Scan for the cell matching the given text and deliver its (X, Y) coordinate at center. 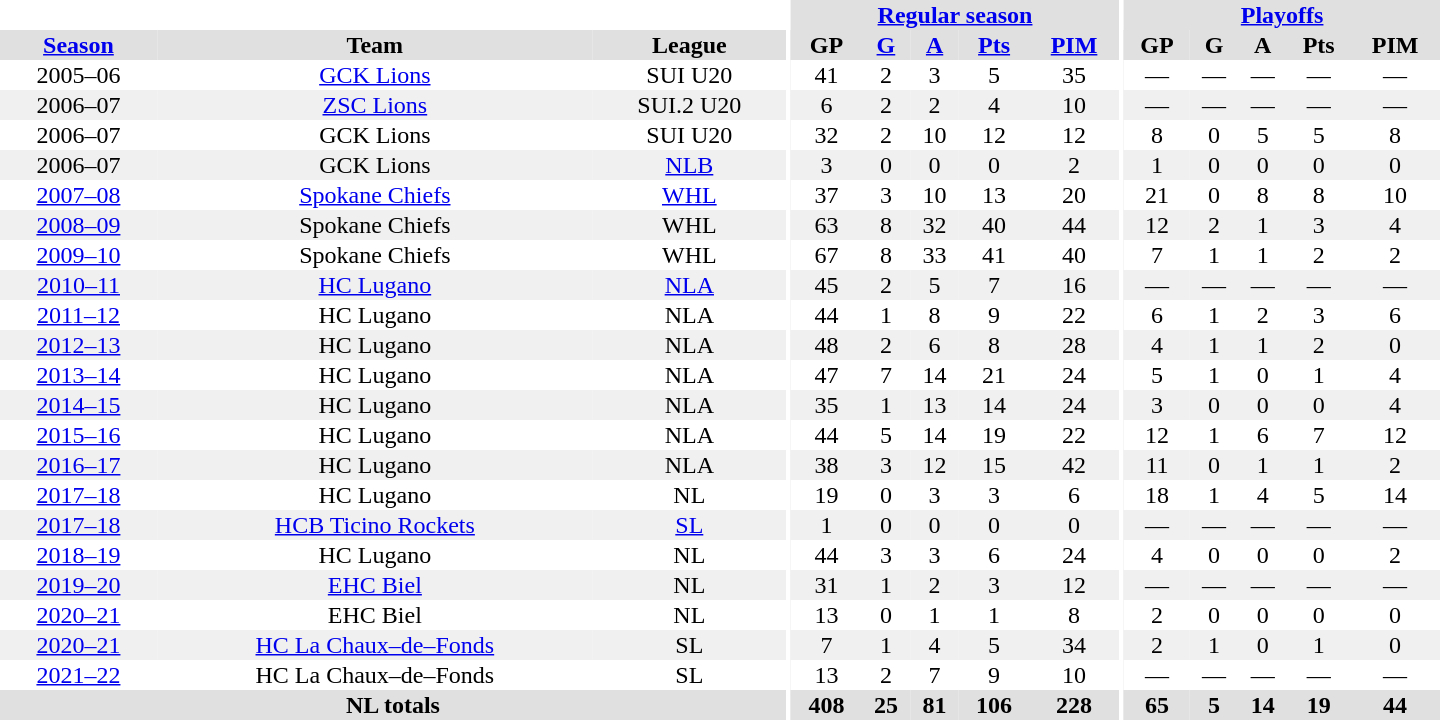
65 (1157, 705)
2019–20 (78, 585)
63 (826, 225)
2010–11 (78, 285)
20 (1074, 195)
81 (934, 705)
HCB Ticino Rockets (375, 525)
Team (375, 45)
2008–09 (78, 225)
11 (1157, 465)
2021–22 (78, 675)
34 (1074, 645)
NLB (690, 165)
NL totals (393, 705)
45 (826, 285)
2016–17 (78, 465)
2009–10 (78, 255)
Playoffs (1282, 15)
37 (826, 195)
2012–13 (78, 345)
2013–14 (78, 375)
2007–08 (78, 195)
42 (1074, 465)
33 (934, 255)
18 (1157, 495)
ZSC Lions (375, 105)
67 (826, 255)
2018–19 (78, 555)
228 (1074, 705)
SUI.2 U20 (690, 105)
38 (826, 465)
16 (1074, 285)
48 (826, 345)
Season (78, 45)
2014–15 (78, 405)
2005–06 (78, 75)
408 (826, 705)
28 (1074, 345)
League (690, 45)
2011–12 (78, 315)
Regular season (955, 15)
2015–16 (78, 435)
31 (826, 585)
15 (994, 465)
106 (994, 705)
47 (826, 375)
25 (886, 705)
